Return (x, y) of the center of cell containing provided text 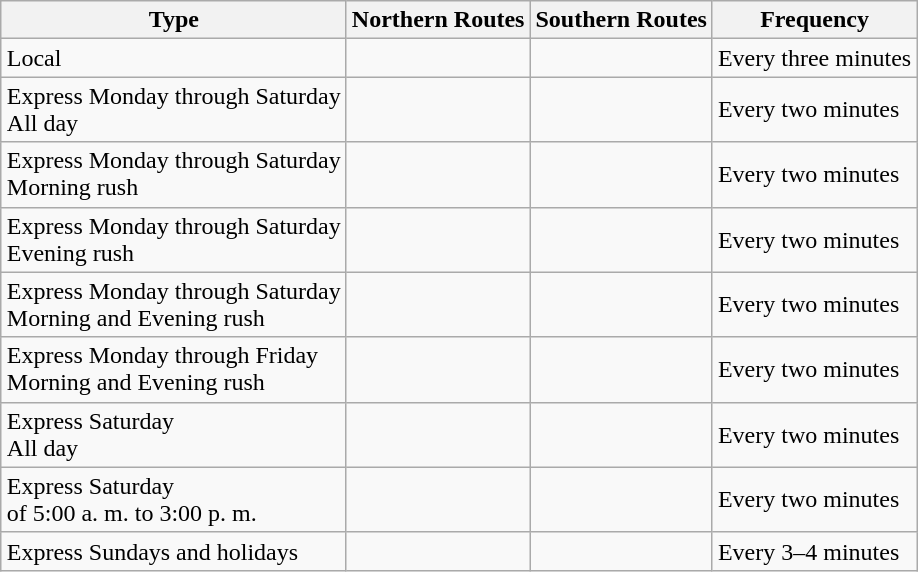
Local (174, 58)
Frequency (814, 20)
Southern Routes (621, 20)
Express Monday through SaturdayMorning and Evening rush (174, 304)
Express Sundays and holidays (174, 551)
Express SaturdayAll day (174, 434)
Northern Routes (438, 20)
Express Saturdayof 5:00 a. m. to 3:00 p. m. (174, 500)
Express Monday through FridayMorning and Evening rush (174, 370)
Express Monday through SaturdayMorning rush (174, 174)
Type (174, 20)
Express Monday through SaturdayEvening rush (174, 240)
Express Monday through SaturdayAll day (174, 110)
Every 3–4 minutes (814, 551)
Every three minutes (814, 58)
